Search for the cell housing the specified text and yield its (x, y) center coordinate. 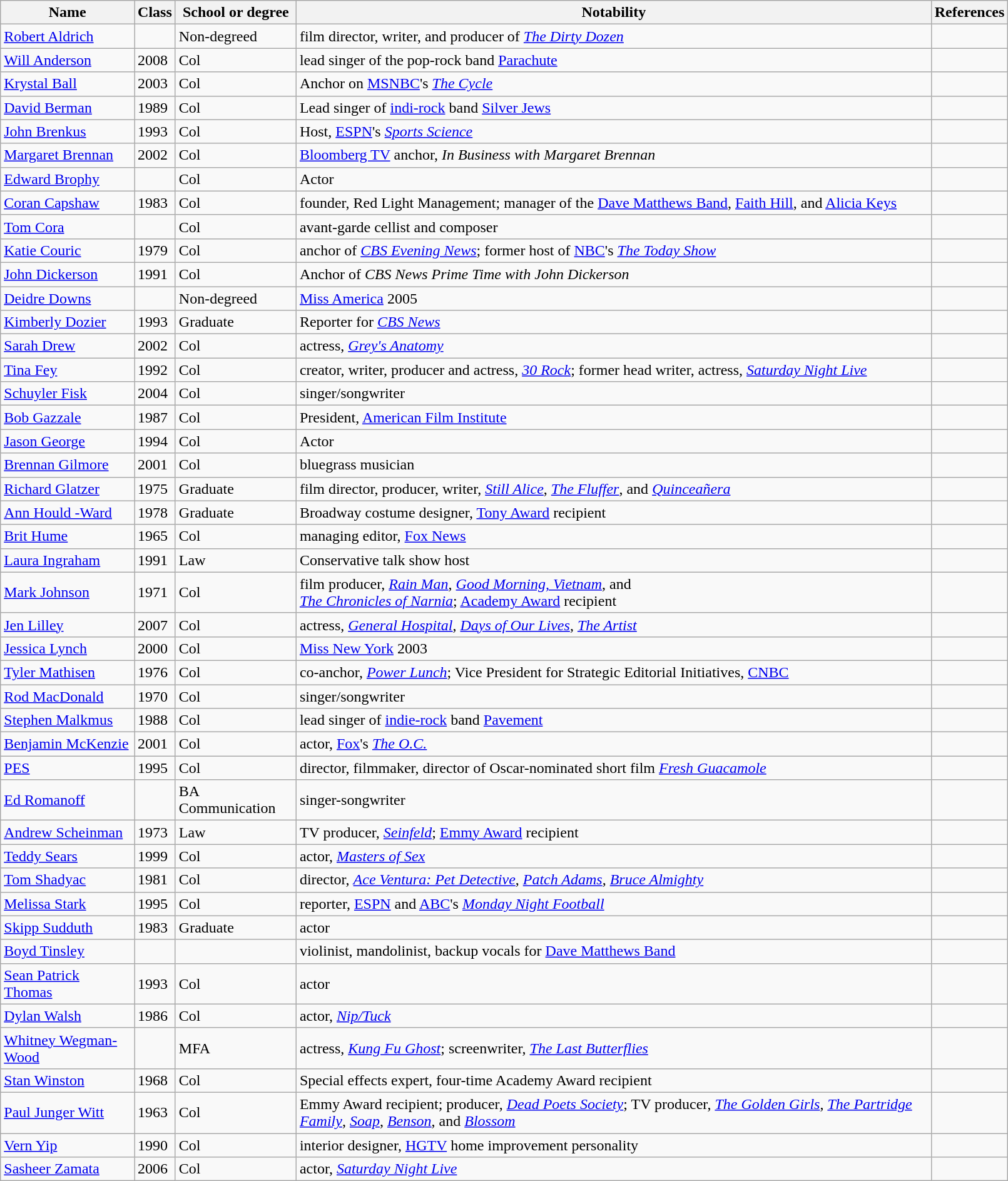
Tina Fey (68, 370)
film producer, Rain Man, Good Morning, Vietnam, andThe Chronicles of Narnia; Academy Award recipient (613, 592)
Rod MacDonald (68, 697)
BA Communication (235, 800)
Broadway costume designer, Tony Award recipient (613, 513)
2003 (155, 84)
Kimberly Dozier (68, 322)
Vern Yip (68, 1145)
Tyler Mathisen (68, 672)
2000 (155, 648)
film director, writer, and producer of The Dirty Dozen (613, 36)
Robert Aldrich (68, 36)
singer-songwriter (613, 800)
Tom Cora (68, 227)
bluegrass musician (613, 465)
MFA (235, 1048)
actor, Saturday Night Live (613, 1169)
Krystal Ball (68, 84)
John Brenkus (68, 131)
director, Ace Ventura: Pet Detective, Patch Adams, Bruce Almighty (613, 880)
Anchor of CBS News Prime Time with John Dickerson (613, 274)
1989 (155, 108)
Jason George (68, 441)
Notability (613, 13)
1973 (155, 832)
creator, writer, producer and actress, 30 Rock; former head writer, actress, Saturday Night Live (613, 370)
1970 (155, 697)
managing editor, Fox News (613, 536)
Coran Capshaw (68, 203)
2007 (155, 625)
Deidre Downs (68, 299)
Tom Shadyac (68, 880)
Conservative talk show host (613, 560)
1987 (155, 417)
Miss New York 2003 (613, 648)
Special effects expert, four-time Academy Award recipient (613, 1080)
lead singer of the pop-rock band Parachute (613, 60)
Reporter for CBS News (613, 322)
2004 (155, 394)
Will Anderson (68, 60)
Ann Hould -Ward (68, 513)
lead singer of indie-rock band Pavement (613, 720)
Teddy Sears (68, 856)
Emmy Award recipient; producer, Dead Poets Society; TV producer, The Golden Girls, The Partridge Family, Soap, Benson, and Blossom (613, 1113)
Jen Lilley (68, 625)
President, American Film Institute (613, 417)
Miss America 2005 (613, 299)
interior designer, HGTV home improvement personality (613, 1145)
Edward Brophy (68, 179)
actress, Kung Fu Ghost; screenwriter, The Last Butterflies (613, 1048)
John Dickerson (68, 274)
1999 (155, 856)
actor, Masters of Sex (613, 856)
2008 (155, 60)
TV producer, Seinfeld; Emmy Award recipient (613, 832)
Schuyler Fisk (68, 394)
Dylan Walsh (68, 1016)
Stan Winston (68, 1080)
Boyd Tinsley (68, 951)
actor, Fox's The O.C. (613, 744)
PES (68, 768)
1986 (155, 1016)
1992 (155, 370)
1990 (155, 1145)
1971 (155, 592)
Sean Patrick Thomas (68, 984)
Benjamin McKenzie (68, 744)
Sasheer Zamata (68, 1169)
actress, Grey's Anatomy (613, 346)
Whitney Wegman-Wood (68, 1048)
David Berman (68, 108)
violinist, mandolinist, backup vocals for Dave Matthews Band (613, 951)
Laura Ingraham (68, 560)
Katie Couric (68, 250)
1976 (155, 672)
Bob Gazzale (68, 417)
1979 (155, 250)
1968 (155, 1080)
actress, General Hospital, Days of Our Lives, The Artist (613, 625)
Stephen Malkmus (68, 720)
Richard Glatzer (68, 489)
Jessica Lynch (68, 648)
actor, Nip/Tuck (613, 1016)
Brennan Gilmore (68, 465)
director, filmmaker, director of Oscar-nominated short film Fresh Guacamole (613, 768)
Melissa Stark (68, 904)
School or degree (235, 13)
Brit Hume (68, 536)
reporter, ESPN and ABC's Monday Night Football (613, 904)
Anchor on MSNBC's The Cycle (613, 84)
1994 (155, 441)
anchor of CBS Evening News; former host of NBC's The Today Show (613, 250)
1988 (155, 720)
founder, Red Light Management; manager of the Dave Matthews Band, Faith Hill, and Alicia Keys (613, 203)
film director, producer, writer, Still Alice, The Fluffer, and Quinceañera (613, 489)
Margaret Brennan (68, 155)
1981 (155, 880)
Skipp Sudduth (68, 928)
avant-garde cellist and composer (613, 227)
Paul Junger Witt (68, 1113)
1963 (155, 1113)
1975 (155, 489)
Bloomberg TV anchor, In Business with Margaret Brennan (613, 155)
Host, ESPN's Sports Science (613, 131)
Andrew Scheinman (68, 832)
co-anchor, Power Lunch; Vice President for Strategic Editorial Initiatives, CNBC (613, 672)
Mark Johnson (68, 592)
Class (155, 13)
Lead singer of indi-rock band Silver Jews (613, 108)
Ed Romanoff (68, 800)
1965 (155, 536)
1978 (155, 513)
2006 (155, 1169)
Name (68, 13)
Sarah Drew (68, 346)
References (970, 13)
